Locate the cell with the specified text and output its (X, Y) center coordinate. 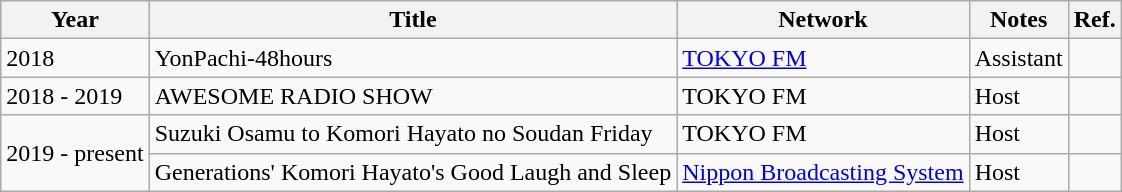
Suzuki Osamu to Komori Hayato no Soudan Friday (413, 134)
Assistant (1018, 58)
Notes (1018, 20)
2019 - present (75, 153)
YonPachi-48hours (413, 58)
AWESOME RADIO SHOW (413, 96)
Year (75, 20)
2018 (75, 58)
Generations' Komori Hayato's Good Laugh and Sleep (413, 172)
Title (413, 20)
Nippon Broadcasting System (823, 172)
Ref. (1094, 20)
2018 - 2019 (75, 96)
Network (823, 20)
